Extract the (X, Y) coordinate from the center of the cell holding the provided text.  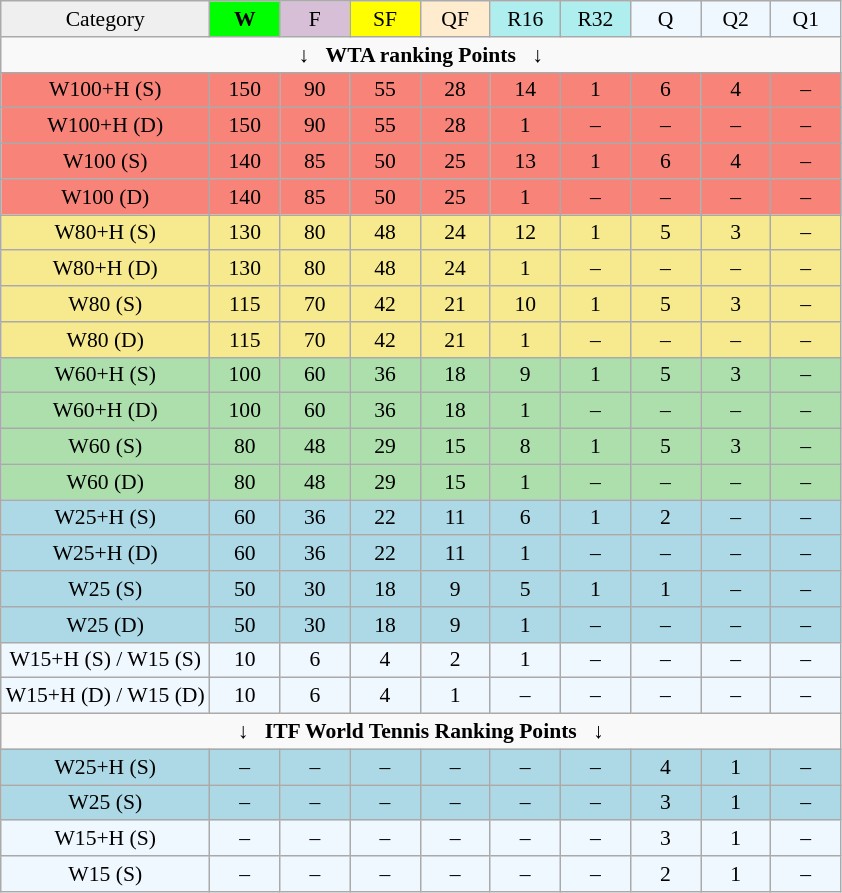
Q1 (806, 19)
R32 (595, 19)
W60+H (S) (106, 375)
W60+H (D) (106, 411)
W25 (D) (106, 625)
W80 (D) (106, 340)
W60 (D) (106, 482)
W60 (S) (106, 447)
W80+H (D) (106, 269)
W80+H (S) (106, 233)
Category (106, 19)
↓ WTA ranking Points ↓ (421, 55)
W15+H (S) / W15 (S) (106, 660)
Q (665, 19)
SF (385, 19)
Q2 (736, 19)
QF (455, 19)
W15+H (S) (106, 839)
W100 (D) (106, 197)
W15 (S) (106, 874)
W80 (S) (106, 304)
W100+H (S) (106, 90)
13 (525, 162)
↓ ITF World Tennis Ranking Points ↓ (421, 732)
14 (525, 90)
8 (525, 447)
W25+H (D) (106, 554)
12 (525, 233)
W15+H (D) / W15 (D) (106, 696)
W (245, 19)
W100 (S) (106, 162)
R16 (525, 19)
W100+H (D) (106, 126)
F (315, 19)
